Pinpoint the cell where the given text exists, returning its [x, y] midpoint coordinate. 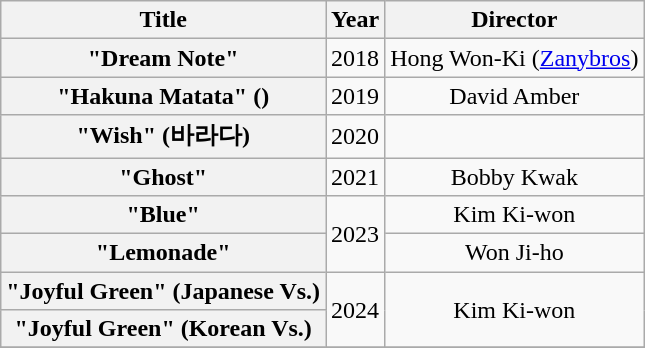
Bobby Kwak [514, 177]
2023 [356, 234]
2021 [356, 177]
"Joyful Green" (Japanese Vs.) [164, 291]
"Lemonade" [164, 253]
"Joyful Green" (Korean Vs.) [164, 329]
David Amber [514, 96]
2024 [356, 310]
2019 [356, 96]
"Blue" [164, 215]
"Dream Note" [164, 58]
"Hakuna Matata" () [164, 96]
Year [356, 20]
"Wish" (바라다) [164, 136]
Title [164, 20]
Hong Won-Ki (Zanybros) [514, 58]
Won Ji-ho [514, 253]
"Ghost" [164, 177]
2018 [356, 58]
Director [514, 20]
2020 [356, 136]
